Identify which cell holds the provided text, then report its (x, y) central coordinate. 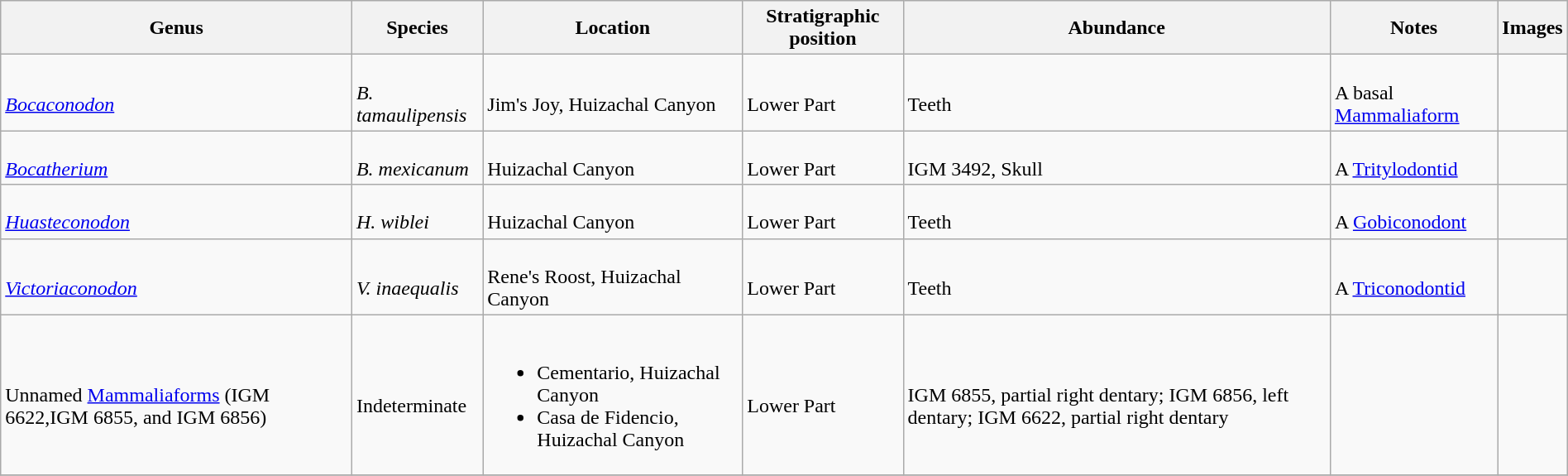
Rene's Roost, Huizachal Canyon (613, 276)
Huasteconodon (177, 212)
Cementario, Huizachal CanyonCasa de Fidencio, Huizachal Canyon (613, 395)
Indeterminate (417, 395)
Unnamed Mammaliaforms (IGM 6622,IGM 6855, and IGM 6856) (177, 395)
Bocatherium (177, 157)
IGM 3492, Skull (1116, 157)
Victoriaconodon (177, 276)
A Gobiconodont (1413, 212)
Jim's Joy, Huizachal Canyon (613, 93)
H. wiblei (417, 212)
V. inaequalis (417, 276)
Notes (1413, 28)
Species (417, 28)
B. tamaulipensis (417, 93)
A basal Mammaliaform (1413, 93)
Genus (177, 28)
Location (613, 28)
Abundance (1116, 28)
B. mexicanum (417, 157)
Bocaconodon (177, 93)
A Triconodontid (1413, 276)
IGM 6855, partial right dentary; IGM 6856, left dentary; IGM 6622, partial right dentary (1116, 395)
A Tritylodontid (1413, 157)
Images (1532, 28)
Stratigraphic position (823, 28)
